Locate the cell with the specified text and output its (x, y) center coordinate. 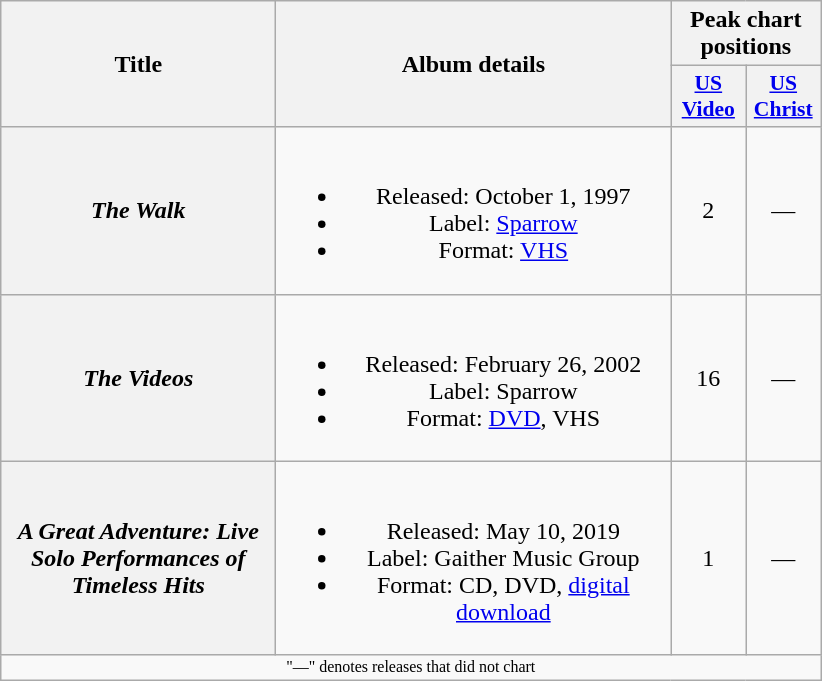
Released: October 1, 1997Label: SparrowFormat: VHS (474, 210)
2 (708, 210)
Album details (474, 64)
USVideo (708, 96)
Released: February 26, 2002Label: SparrowFormat: DVD, VHS (474, 378)
The Videos (138, 378)
Released: May 10, 2019Label: Gaither Music GroupFormat: CD, DVD, digital download (474, 558)
Peak chart positions (746, 34)
1 (708, 558)
A Great Adventure: Live Solo Performances of Timeless Hits (138, 558)
The Walk (138, 210)
16 (708, 378)
Title (138, 64)
USChrist (784, 96)
"—" denotes releases that did not chart (411, 667)
